Provide the [X, Y] coordinate of the cell's center where the given text is located.  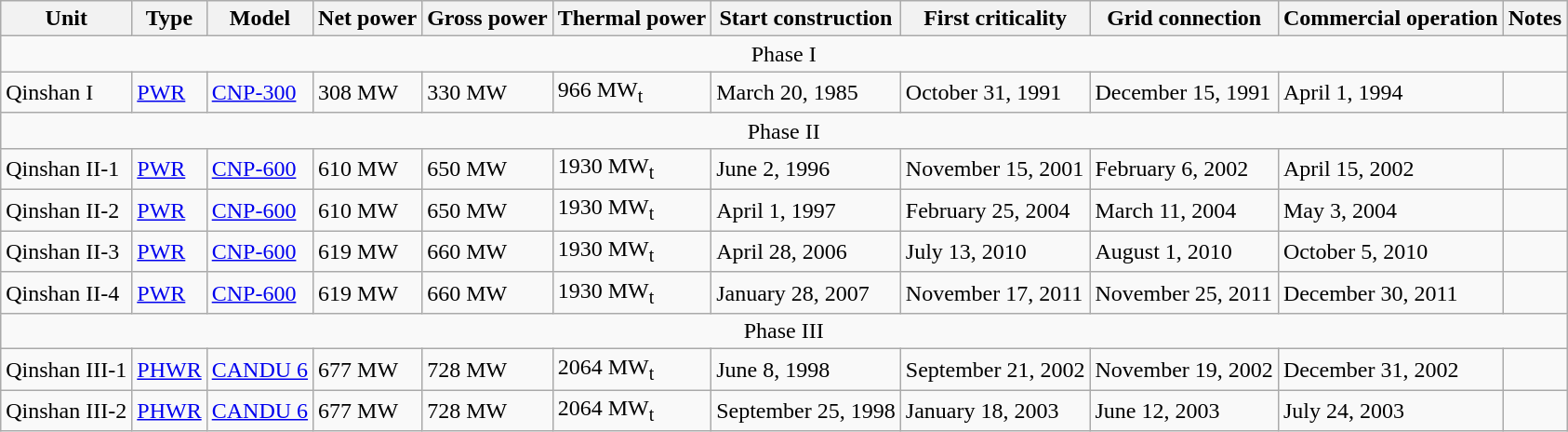
Gross power [487, 19]
CNP-300 [259, 92]
September 21, 2002 [995, 370]
April 28, 2006 [806, 251]
Qinshan II-4 [67, 292]
September 25, 1998 [806, 411]
Grid connection [1184, 19]
January 28, 2007 [806, 292]
March 20, 1985 [806, 92]
Type [169, 19]
Qinshan II-3 [67, 251]
Start construction [806, 19]
May 3, 2004 [1390, 210]
June 12, 2003 [1184, 411]
November 19, 2002 [1184, 370]
December 30, 2011 [1390, 292]
April 15, 2002 [1390, 169]
November 17, 2011 [995, 292]
Commercial operation [1390, 19]
Thermal power [631, 19]
330 MW [487, 92]
Qinshan II-2 [67, 210]
First criticality [995, 19]
June 8, 1998 [806, 370]
February 25, 2004 [995, 210]
November 25, 2011 [1184, 292]
Qinshan I [67, 92]
966 MWt [631, 92]
December 15, 1991 [1184, 92]
Phase II [784, 130]
July 13, 2010 [995, 251]
Phase III [784, 331]
November 15, 2001 [995, 169]
April 1, 1997 [806, 210]
January 18, 2003 [995, 411]
Notes [1535, 19]
October 31, 1991 [995, 92]
February 6, 2002 [1184, 169]
August 1, 2010 [1184, 251]
July 24, 2003 [1390, 411]
April 1, 1994 [1390, 92]
Qinshan III-2 [67, 411]
Qinshan II-1 [67, 169]
Model [259, 19]
Net power [368, 19]
Phase I [784, 54]
December 31, 2002 [1390, 370]
Qinshan III-1 [67, 370]
March 11, 2004 [1184, 210]
June 2, 1996 [806, 169]
308 MW [368, 92]
Unit [67, 19]
October 5, 2010 [1390, 251]
